Identify which cell holds the provided text, then report its [x, y] central coordinate. 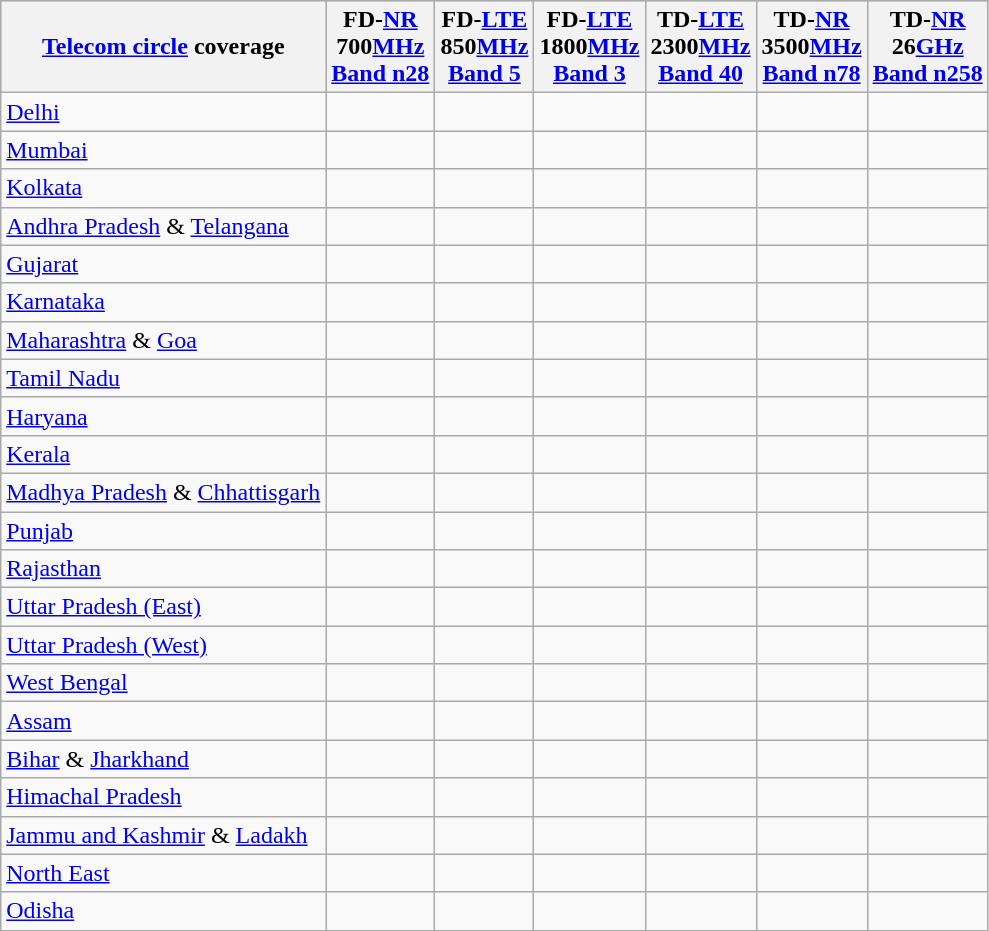
Haryana [164, 416]
Telecom circle coverage [164, 47]
TD-LTE2300MHzBand 40 [700, 47]
FD-NR700MHzBand n28 [380, 47]
Madhya Pradesh & Chhattisgarh [164, 492]
Jammu and Kashmir & Ladakh [164, 835]
Rajasthan [164, 569]
Maharashtra & Goa [164, 340]
TD-NR3500MHzBand n78 [812, 47]
Himachal Pradesh [164, 797]
North East [164, 873]
Bihar & Jharkhand [164, 759]
Delhi [164, 112]
TD-NR26GHzBand n258 [928, 47]
FD-LTE850MHzBand 5 [484, 47]
Tamil Nadu [164, 378]
FD-LTE1800MHzBand 3 [590, 47]
Punjab [164, 531]
Kerala [164, 454]
Odisha [164, 911]
Kolkata [164, 188]
Uttar Pradesh (East) [164, 607]
Karnataka [164, 302]
Mumbai [164, 150]
Gujarat [164, 264]
Assam [164, 721]
Andhra Pradesh & Telangana [164, 226]
West Bengal [164, 683]
Uttar Pradesh (West) [164, 645]
